Capture the cell that displays the provided text and extract its [x, y] central coordinate. 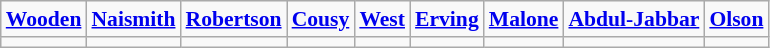
Cousy [321, 19]
Erving [447, 19]
Naismith [133, 19]
Abdul-Jabbar [634, 19]
Wooden [44, 19]
Olson [736, 19]
West [382, 19]
Robertson [234, 19]
Malone [524, 19]
